Extract the (X, Y) coordinate from the center of the cell holding the provided text.  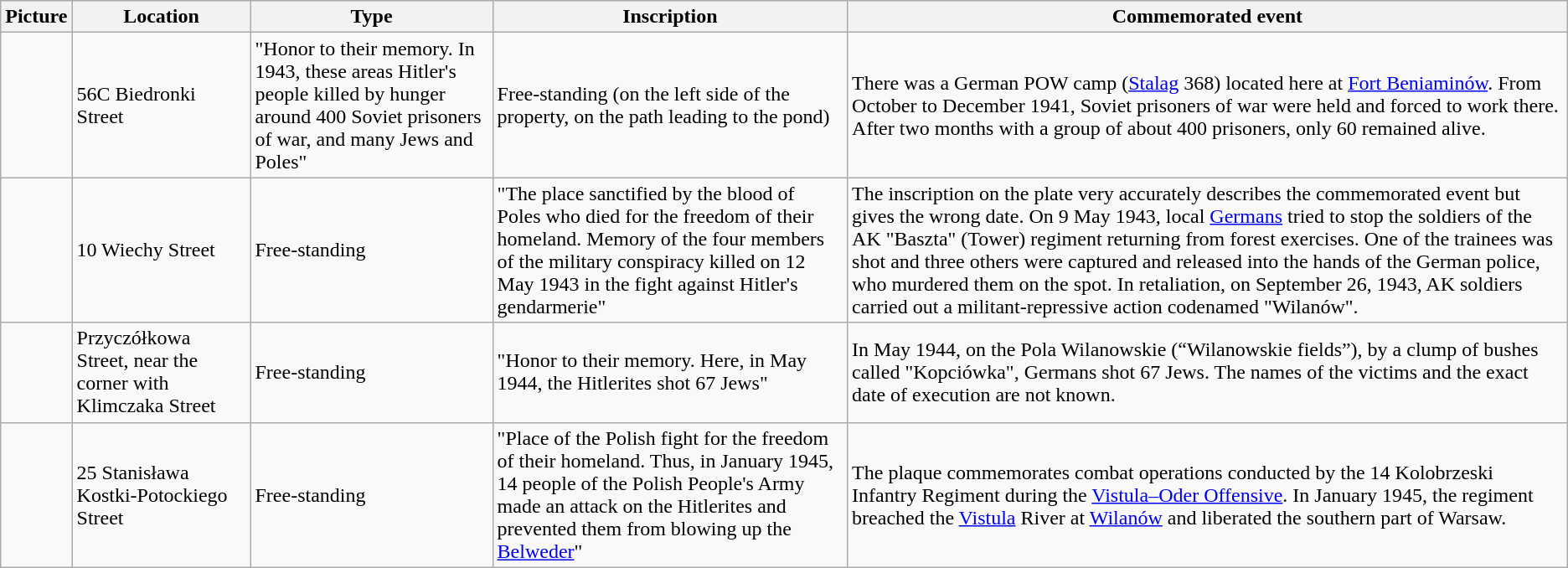
10 Wiechy Street (161, 250)
Location (161, 17)
"Honor to their memory. Here, in May 1944, the Hitlerites shot 67 Jews" (670, 372)
56C Biedronki Street (161, 106)
Type (372, 17)
"Honor to their memory. In 1943, these areas Hitler's people killed by hunger around 400 Soviet prisoners of war, and many Jews and Poles" (372, 106)
Przyczółkowa Street, near the corner with Klimczaka Street (161, 372)
Free-standing (on the left side of the property, on the path leading to the pond) (670, 106)
25 Stanisława Kostki-Potockiego Street (161, 494)
Picture (37, 17)
Commemorated event (1208, 17)
Inscription (670, 17)
